Extract the [X, Y] coordinate from the center of the cell holding the provided text.  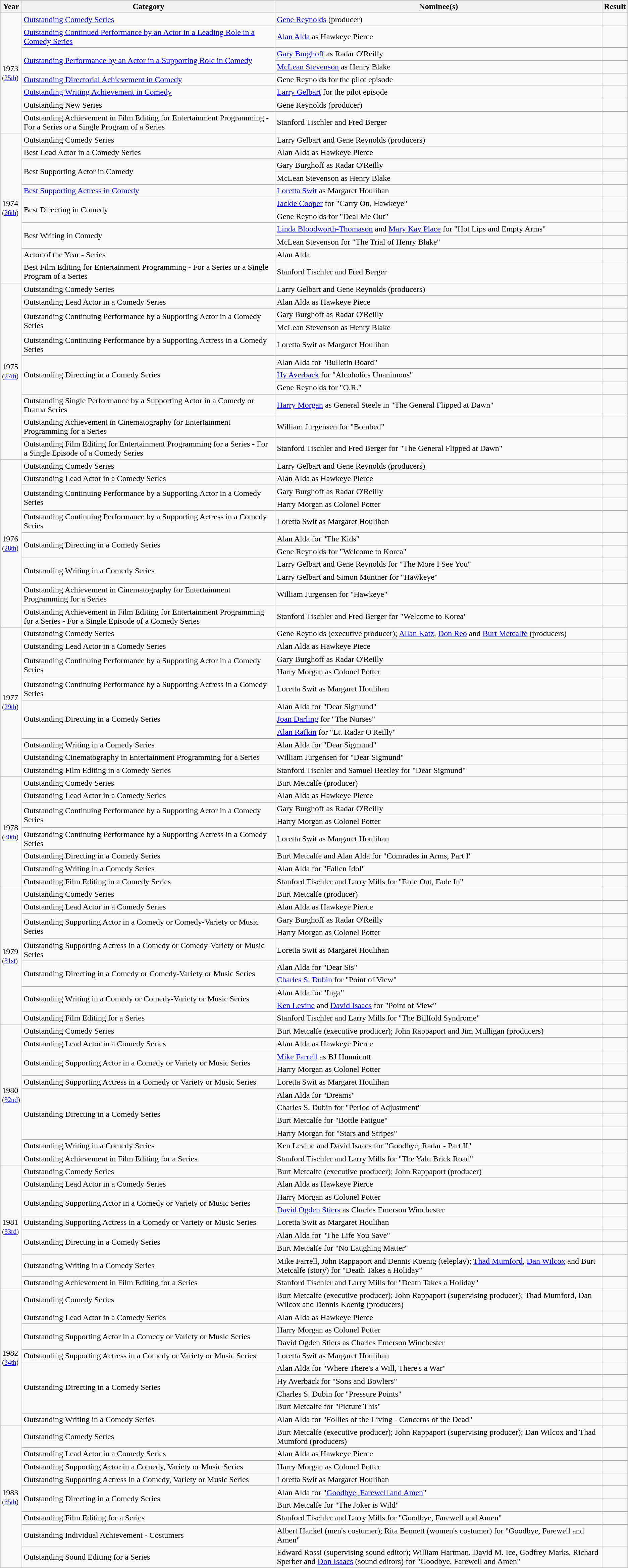
1981(33rd) [11, 1227]
Alan Alda for "Dreams" [439, 1095]
1975(27th) [11, 371]
William Jurgensen for "Hawkeye" [439, 594]
Outstanding Film Editing for Entertainment Programming for a Series - For a Single Episode of a Comedy Series [148, 449]
Mike Farrell, John Rappaport and Dennis Koenig (teleplay); Thad Mumford, Dan Wilcox and Burt Metcalfe (story) for "Death Takes a Holiday" [439, 1265]
Stanford Tischler and Fred Berger for "Welcome to Korea" [439, 616]
Year [11, 7]
Best Supporting Actor in Comedy [148, 171]
1973(25th) [11, 73]
Larry Gelbart and Gene Reynolds for "The More I See You" [439, 564]
Outstanding Supporting Actor in a Comedy or Comedy-Variety or Music Series [148, 926]
Alan Alda for "Dear Sis" [439, 967]
Burt Metcalfe for "The Joker is Wild" [439, 1505]
Alan Alda for "The Life You Save" [439, 1235]
Stanford Tischler and Larry Mills for "The Billfold Syndrome" [439, 1018]
Burt Metcalfe for "Picture This" [439, 1407]
Linda Bloodworth-Thomason and Mary Kay Place for "Hot Lips and Empty Arms" [439, 229]
Best Supporting Actress in Comedy [148, 191]
Category [148, 7]
Outstanding Achievement in Film Editing for Entertainment Programming for a Series - For a Single Episode of a Comedy Series [148, 616]
Burt Metcalfe (executive producer); John Rappaport (supervising producer); Dan Wilcox and Thad Mumford (producers) [439, 1436]
Alan Alda for "Goodbye, Farewell and Amen" [439, 1492]
Outstanding Individual Achievement - Costumers [148, 1535]
Gene Reynolds for "O.R." [439, 387]
Hy Averback for "Sons and Bowlers" [439, 1381]
Gene Reynolds for "Deal Me Out" [439, 216]
Larry Gelbart and Simon Muntner for "Hawkeye" [439, 577]
Hy Averback for "Alcoholics Unanimous" [439, 375]
Harry Morgan for "Stars and Stripes" [439, 1133]
William Jurgensen for "Bombed" [439, 427]
Actor of the Year - Series [148, 255]
Outstanding Continued Performance by an Actor in a Leading Role in a Comedy Series [148, 37]
Burt Metcalfe for "No Laughing Matter" [439, 1248]
Ken Levine and David Isaacs for "Goodbye, Radar - Part II" [439, 1146]
Stanford Tischler and Larry Mills for "Fade Out, Fade In" [439, 881]
Outstanding New Series [148, 105]
Outstanding Supporting Actress in a Comedy, Variety or Music Series [148, 1479]
Burt Metcalfe for "Bottle Fatigue" [439, 1120]
Best Directing in Comedy [148, 210]
Alan Alda for "Fallen Idol" [439, 869]
Alan Alda for "Inga" [439, 993]
Alan Alda for "Bulletin Board" [439, 362]
1978(30th) [11, 832]
Outstanding Single Performance by a Supporting Actor in a Comedy or Drama Series [148, 405]
Best Writing in Comedy [148, 236]
1983(35th) [11, 1497]
Stanford Tischler and Larry Mills for "Goodbye, Farewell and Amen" [439, 1518]
Burt Metcalfe (executive producer); John Rappaport (supervising producer); Thad Mumford, Dan Wilcox and Dennis Koenig (producers) [439, 1300]
Outstanding Achievement in Film Editing for Entertainment Programming - For a Series or a Single Program of a Series [148, 122]
Harry Morgan as General Steele in "The General Flipped at Dawn" [439, 405]
Charles S. Dubin for "Point of View" [439, 980]
Stanford Tischler and Larry Mills for "Death Takes a Holiday" [439, 1283]
Outstanding Writing in a Comedy or Comedy-Variety or Music Series [148, 999]
Result [615, 7]
1974(26th) [11, 208]
Mike Farrell as BJ Hunnicutt [439, 1056]
Alan Alda for "The Kids" [439, 539]
Alan Alda [439, 255]
Burt Metcalfe and Alan Alda for "Comrades in Arms, Part I" [439, 856]
Alan Rafkin for "Lt. Radar O'Reilly" [439, 732]
Outstanding Sound Editing for a Series [148, 1557]
Joan Darling for "The Nurses" [439, 719]
Outstanding Directing in a Comedy or Comedy-Variety or Music Series [148, 974]
1977(29th) [11, 702]
Alan Alda for "Follies of the Living - Concerns of the Dead" [439, 1419]
Burt Metcalfe (executive producer); John Rappaport (producer) [439, 1171]
Ken Levine and David Isaacs for "Point of View" [439, 1005]
Outstanding Directorial Achievement in Comedy [148, 80]
1980(32nd) [11, 1095]
Burt Metcalfe (executive producer); John Rappaport and Jim Mulligan (producers) [439, 1031]
Best Lead Actor in a Comedy Series [148, 152]
1982(34th) [11, 1357]
Outstanding Supporting Actress in a Comedy or Comedy-Variety or Music Series [148, 950]
Gene Reynolds (executive producer); Allan Katz, Don Reo and Burt Metcalfe (producers) [439, 633]
William Jurgensen for "Dear Sigmund" [439, 757]
Larry Gelbart for the pilot episode [439, 92]
Jackie Cooper for "Carry On, Hawkeye" [439, 204]
Stanford Tischler and Samuel Beetley for "Dear Sigmund" [439, 770]
Stanford Tischler and Larry Mills for "The Yalu Brick Road" [439, 1159]
Outstanding Performance by an Actor in a Supporting Role in Comedy [148, 60]
1979(31st) [11, 956]
Outstanding Writing Achievement in Comedy [148, 92]
Charles S. Dubin for "Period of Adjustment" [439, 1108]
Best Film Editing for Entertainment Programming - For a Series or a Single Program of a Series [148, 272]
Gene Reynolds for "Welcome to Korea" [439, 552]
Stanford Tischler and Fred Berger for "The General Flipped at Dawn" [439, 449]
Nominee(s) [439, 7]
Outstanding Cinematography in Entertainment Programming for a Series [148, 757]
Albert Hankel (men's costumer); Rita Bennett (women's costumer) for "Goodbye, Farewell and Amen" [439, 1535]
Alan Alda for "Where There's a Will, There's a War" [439, 1368]
Gene Reynolds for the pilot episode [439, 80]
McLean Stevenson for "The Trial of Henry Blake" [439, 242]
Outstanding Supporting Actor in a Comedy, Variety or Music Series [148, 1467]
Charles S. Dubin for "Pressure Points" [439, 1394]
1976(28th) [11, 543]
